Return the [x, y] coordinate for the center point of the cell that contains the specified text.  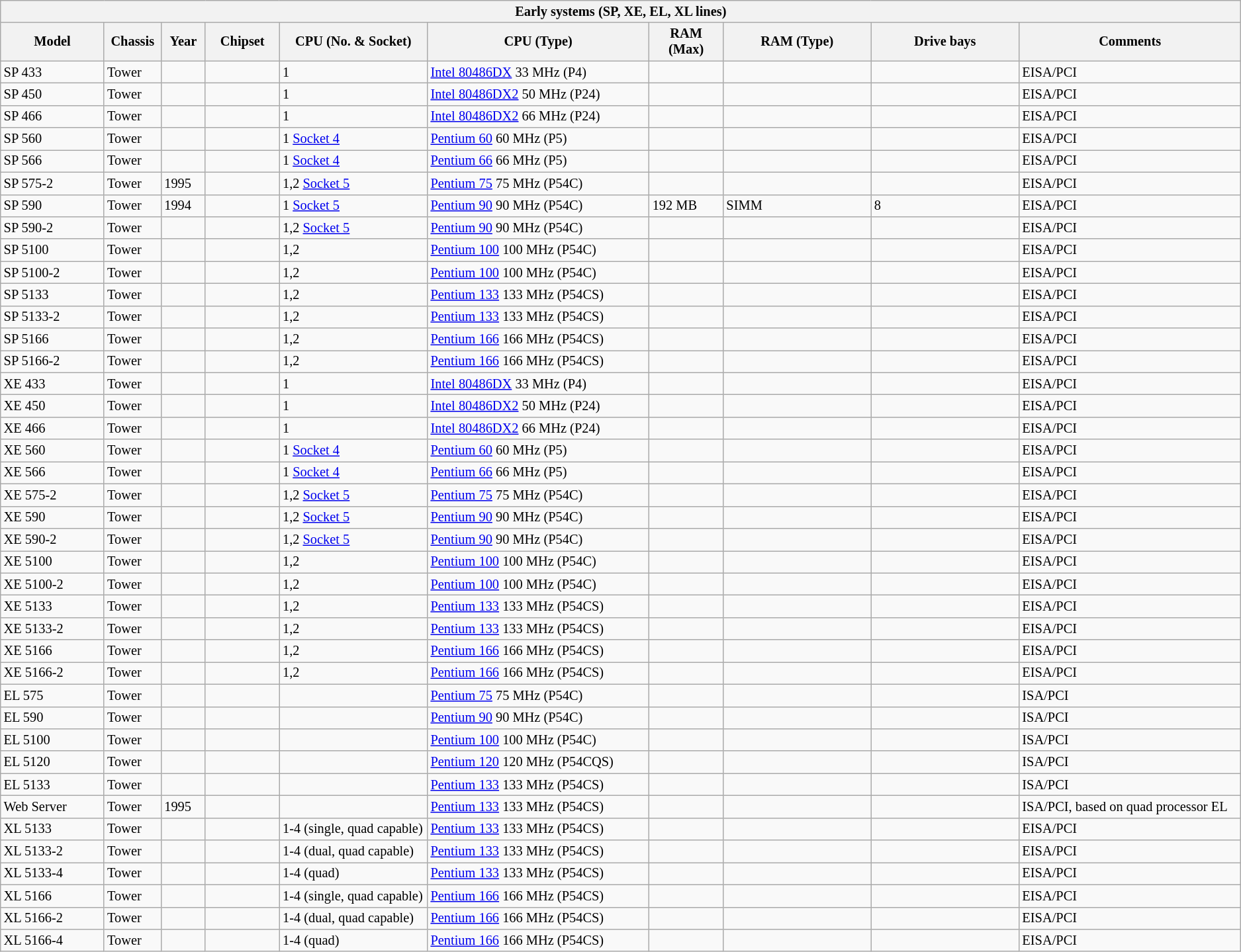
ISA/PCI, based on quad processor EL [1129, 806]
Comments [1129, 42]
8 [945, 206]
XE 5133 [52, 606]
Web Server [52, 806]
XE 5166-2 [52, 673]
CPU (No. & Socket) [353, 42]
1 Socket 5 [353, 206]
XE 5100 [52, 562]
SP 5100-2 [52, 273]
XE 575-2 [52, 495]
XE 433 [52, 384]
XE 566 [52, 472]
CPU (Type) [539, 42]
XE 5166 [52, 651]
Early systems (SP, XE, EL, XL lines) [621, 11]
SP 5166-2 [52, 361]
SP 450 [52, 94]
RAM (Max) [686, 42]
SP 575-2 [52, 183]
SP 5133 [52, 294]
XL 5166-2 [52, 918]
XE 5100-2 [52, 584]
SP 433 [52, 72]
Pentium 120 120 MHz (P54CQS) [539, 762]
EL 590 [52, 718]
XL 5166 [52, 896]
Chipset [242, 42]
SIMM [797, 206]
192 MB [686, 206]
XE 590-2 [52, 539]
XL 5133 [52, 829]
XE 450 [52, 406]
SP 590-2 [52, 228]
EL 5100 [52, 740]
RAM (Type) [797, 42]
SP 466 [52, 116]
XE 466 [52, 428]
SP 5133-2 [52, 317]
XE 590 [52, 517]
EL 5133 [52, 785]
XL 5166-4 [52, 940]
EL 5120 [52, 762]
SP 5166 [52, 339]
XL 5133-2 [52, 851]
Year [183, 42]
SP 560 [52, 139]
SP 566 [52, 161]
XE 560 [52, 451]
Chassis [132, 42]
1994 [183, 206]
XL 5133-4 [52, 873]
Drive bays [945, 42]
EL 575 [52, 695]
SP 590 [52, 206]
Model [52, 42]
XE 5133-2 [52, 628]
SP 5100 [52, 250]
